From the cell containing the given text, extract its center point as [X, Y] coordinate. 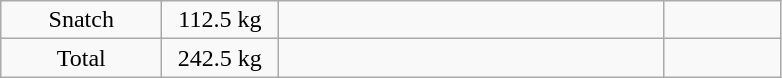
Total [82, 58]
Snatch [82, 20]
242.5 kg [220, 58]
112.5 kg [220, 20]
